For the text-containing cell, return its midpoint in (X, Y) coordinate format. 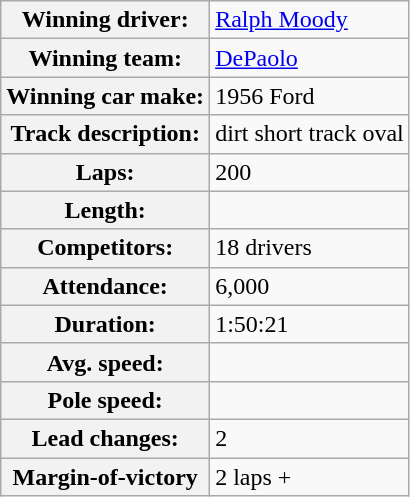
2 (310, 438)
Winning driver: (106, 20)
Track description: (106, 134)
Competitors: (106, 248)
Length: (106, 210)
Duration: (106, 324)
Attendance: (106, 286)
DePaolo (310, 58)
Laps: (106, 172)
Winning team: (106, 58)
18 drivers (310, 248)
1956 Ford (310, 96)
6,000 (310, 286)
dirt short track oval (310, 134)
Avg. speed: (106, 362)
Winning car make: (106, 96)
Ralph Moody (310, 20)
Lead changes: (106, 438)
200 (310, 172)
Margin-of-victory (106, 477)
Pole speed: (106, 400)
2 laps + (310, 477)
1:50:21 (310, 324)
